For the text-containing cell, return its midpoint in [x, y] coordinate format. 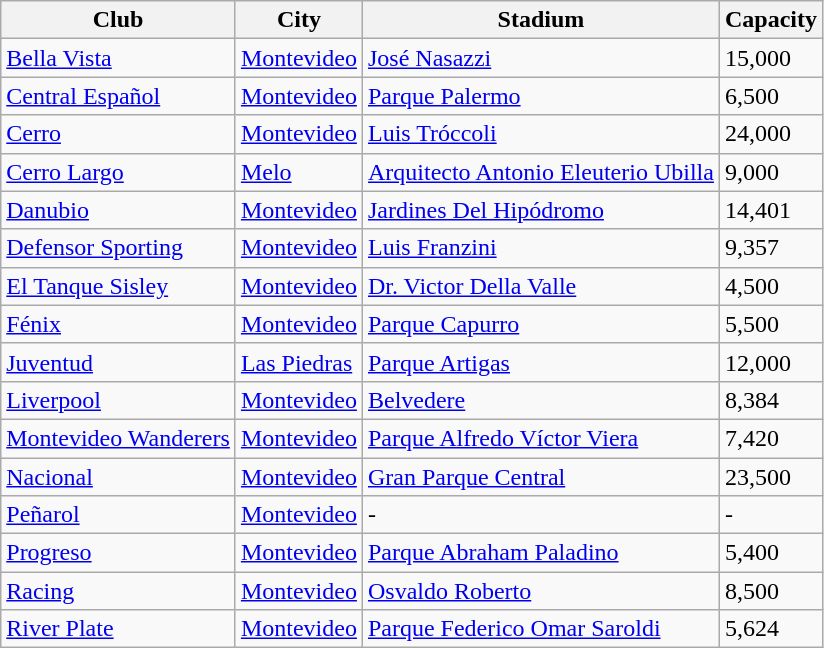
Club [118, 20]
Parque Capurro [540, 324]
5,400 [770, 553]
Racing [118, 591]
14,401 [770, 210]
6,500 [770, 96]
Las Piedras [298, 362]
El Tanque Sisley [118, 286]
9,000 [770, 172]
Liverpool [118, 400]
5,500 [770, 324]
Capacity [770, 20]
15,000 [770, 58]
Arquitecto Antonio Eleuterio Ubilla [540, 172]
City [298, 20]
Parque Abraham Paladino [540, 553]
Central Español [118, 96]
Juventud [118, 362]
José Nasazzi [540, 58]
Luis Tróccoli [540, 134]
Bella Vista [118, 58]
Osvaldo Roberto [540, 591]
12,000 [770, 362]
24,000 [770, 134]
Fénix [118, 324]
Gran Parque Central [540, 477]
Parque Federico Omar Saroldi [540, 629]
8,384 [770, 400]
5,624 [770, 629]
Belvedere [540, 400]
Defensor Sporting [118, 248]
Progreso [118, 553]
Parque Artigas [540, 362]
Jardines Del Hipódromo [540, 210]
7,420 [770, 438]
Stadium [540, 20]
Danubio [118, 210]
Parque Palermo [540, 96]
4,500 [770, 286]
Melo [298, 172]
Dr. Victor Della Valle [540, 286]
Parque Alfredo Víctor Viera [540, 438]
Peñarol [118, 515]
23,500 [770, 477]
Cerro Largo [118, 172]
9,357 [770, 248]
Cerro [118, 134]
Montevideo Wanderers [118, 438]
Luis Franzini [540, 248]
Nacional [118, 477]
River Plate [118, 629]
8,500 [770, 591]
